Determine the (X, Y) coordinate at the center of the cell enclosing the given text.  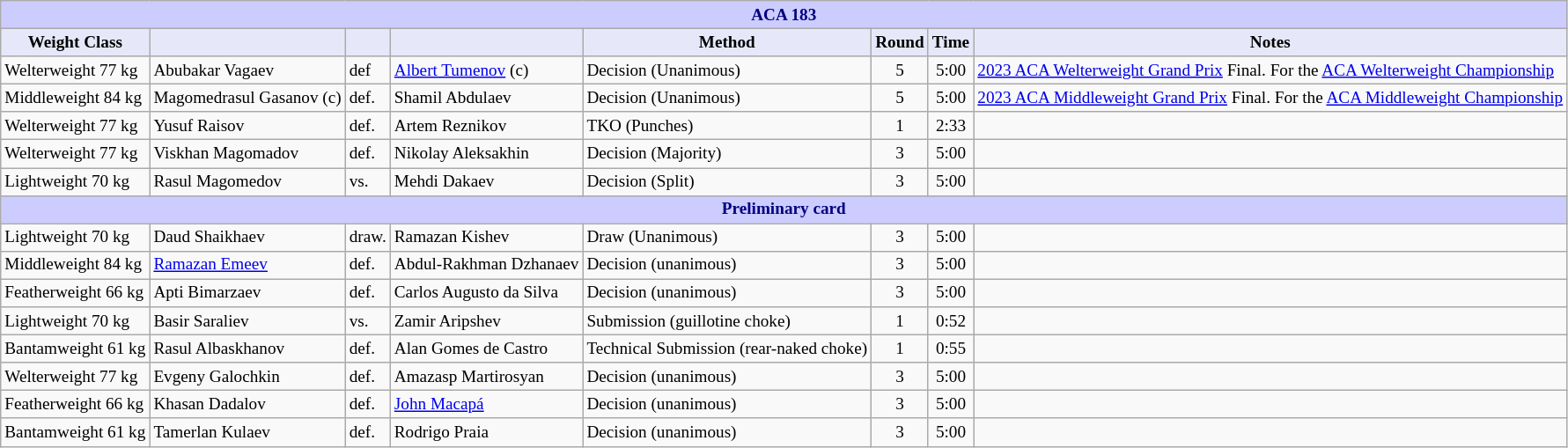
TKO (Punches) (727, 126)
2023 ACA Welterweight Grand Prix Final. For the ACA Welterweight Championship (1270, 70)
0:52 (951, 321)
2023 ACA Middleweight Grand Prix Final. For the ACA Middleweight Championship (1270, 98)
Mehdi Dakaev (486, 181)
Technical Submission (rear-naked choke) (727, 349)
Magomedrasul Gasanov (c) (247, 98)
Rasul Albaskhanov (247, 349)
Preliminary card (784, 209)
Tamerlan Kulaev (247, 432)
Nikolay Aleksakhin (486, 154)
2:33 (951, 126)
Carlos Augusto da Silva (486, 293)
Weight Class (76, 42)
Abdul-Rakhman Dzhanaev (486, 265)
Decision (Split) (727, 181)
Decision (Majority) (727, 154)
Basir Saraliev (247, 321)
Notes (1270, 42)
Artem Reznikov (486, 126)
Method (727, 42)
Abubakar Vagaev (247, 70)
Ramazan Emeev (247, 265)
draw. (368, 238)
John Macapá (486, 405)
Yusuf Raisov (247, 126)
Rodrigo Praia (486, 432)
Albert Tumenov (c) (486, 70)
Alan Gomes de Castro (486, 349)
Shamil Abdulaev (486, 98)
Round (900, 42)
Rasul Magomedov (247, 181)
Viskhan Magomadov (247, 154)
Evgeny Galochkin (247, 377)
0:55 (951, 349)
Submission (guillotine choke) (727, 321)
Khasan Dadalov (247, 405)
ACA 183 (784, 15)
Draw (Unanimous) (727, 238)
Zamir Aripshev (486, 321)
Ramazan Kishev (486, 238)
Daud Shaikhaev (247, 238)
Amazasp Martirosyan (486, 377)
def (368, 70)
Apti Bimarzaev (247, 293)
Time (951, 42)
